Locate the cell with the specified text and output its (X, Y) center coordinate. 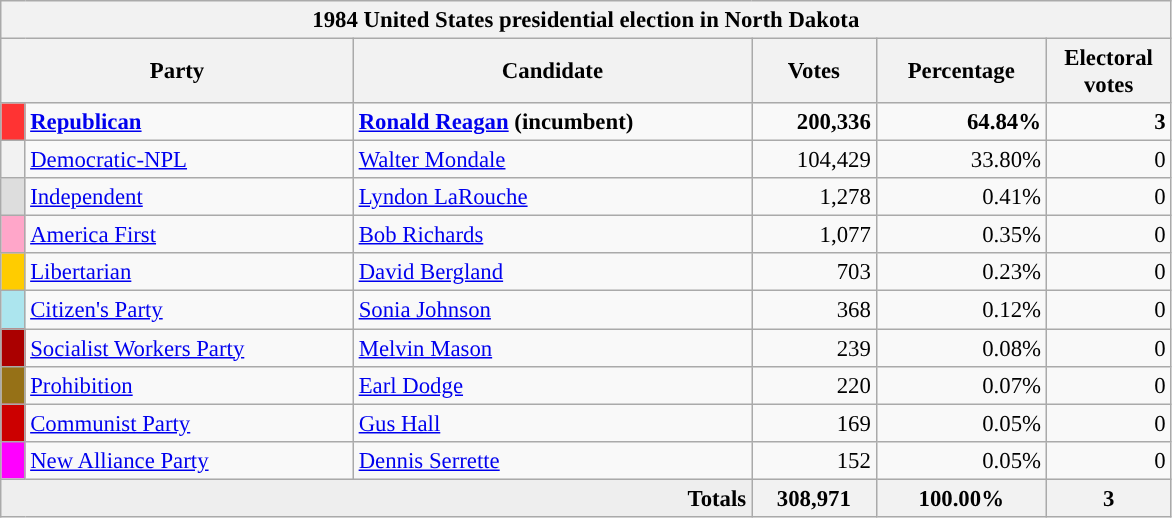
New Alliance Party (189, 460)
308,971 (814, 498)
David Bergland (552, 273)
Electoral votes (1108, 72)
0.07% (961, 385)
64.84% (961, 122)
200,336 (814, 122)
Democratic-NPL (189, 160)
152 (814, 460)
104,429 (814, 160)
368 (814, 310)
0.35% (961, 235)
Citizen's Party (189, 310)
Gus Hall (552, 423)
Dennis Serrette (552, 460)
Totals (376, 498)
Communist Party (189, 423)
703 (814, 273)
Ronald Reagan (incumbent) (552, 122)
Earl Dodge (552, 385)
Sonia Johnson (552, 310)
Walter Mondale (552, 160)
100.00% (961, 498)
Independent (189, 197)
Lyndon LaRouche (552, 197)
1,278 (814, 197)
220 (814, 385)
Socialist Workers Party (189, 348)
33.80% (961, 160)
Votes (814, 72)
Republican (189, 122)
0.08% (961, 348)
Party (178, 72)
239 (814, 348)
0.41% (961, 197)
169 (814, 423)
America First (189, 235)
Prohibition (189, 385)
Candidate (552, 72)
0.23% (961, 273)
1984 United States presidential election in North Dakota (586, 20)
Percentage (961, 72)
0.12% (961, 310)
Libertarian (189, 273)
Melvin Mason (552, 348)
1,077 (814, 235)
Bob Richards (552, 235)
